Return the [x, y] coordinate for the center point of the cell that contains the specified text.  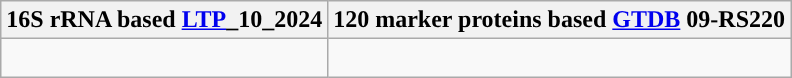
16S rRNA based LTP_10_2024 [164, 20]
120 marker proteins based GTDB 09-RS220 [560, 20]
